Identify which cell holds the provided text, then report its [X, Y] central coordinate. 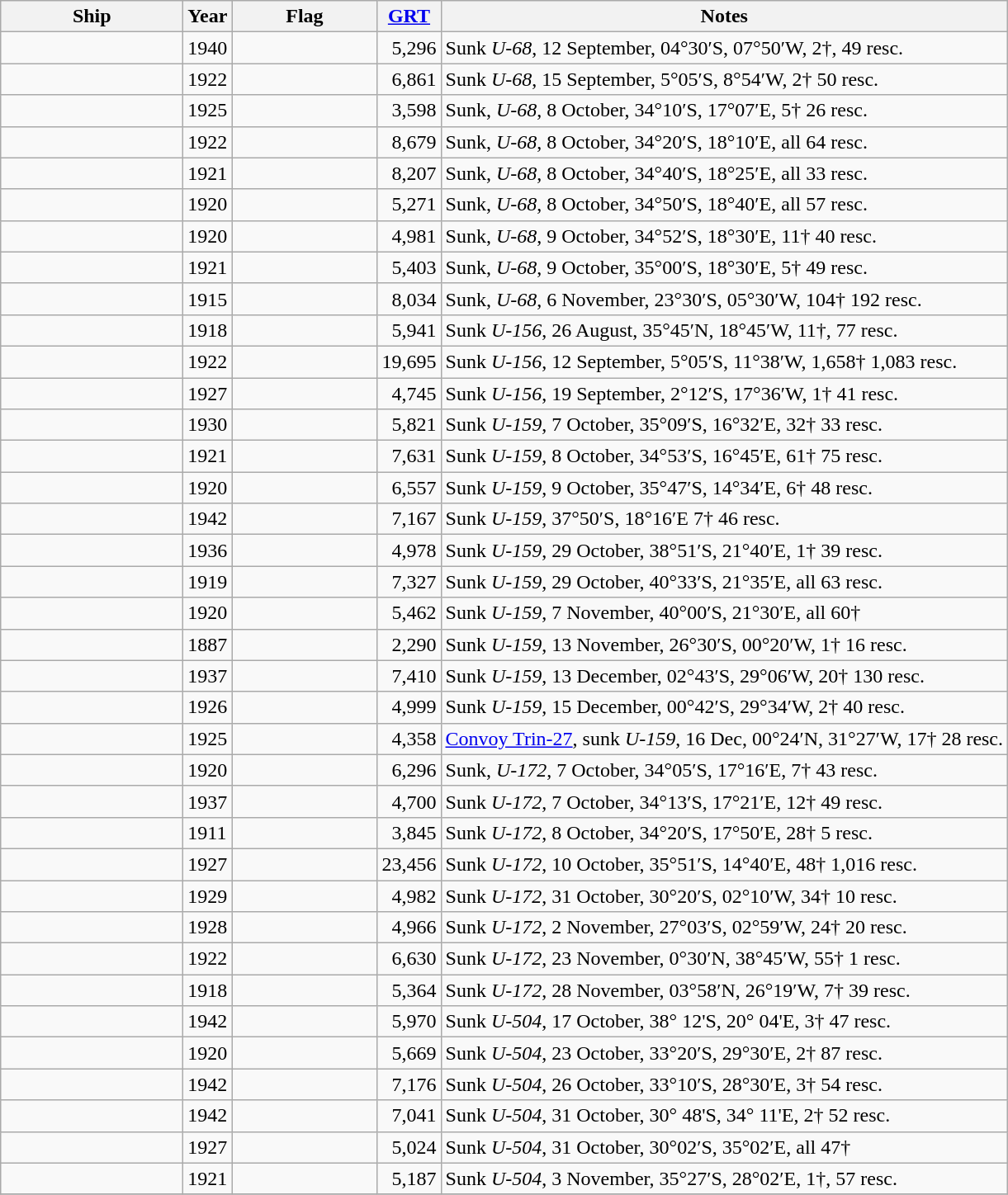
Sunk U-172, 28 November, 03°58′N, 26°19′W, 7† 39 resc. [725, 990]
1887 [208, 645]
7,631 [409, 456]
8,679 [409, 142]
5,462 [409, 613]
5,970 [409, 1022]
3,598 [409, 111]
Sunk U-159, 37°50′S, 18°16′E 7† 46 resc. [725, 519]
Sunk U-504, 23 October, 33°20′S, 29°30′E, 2† 87 resc. [725, 1053]
Sunk, U-172, 7 October, 34°05′S, 17°16′E, 7† 43 resc. [725, 770]
Sunk U-156, 12 September, 5°05′S, 11°38′W, 1,658† 1,083 resc. [725, 361]
Flag [305, 17]
Convoy Trin-27, sunk U-159, 16 Dec, 00°24′N, 31°27′W, 17† 28 resc. [725, 739]
Sunk, U-68, 6 November, 23°30′S, 05°30′W, 104† 192 resc. [725, 299]
1936 [208, 550]
1915 [208, 299]
1940 [208, 48]
Sunk U-504, 3 November, 35°27′S, 28°02′E, 1†, 57 resc. [725, 1178]
Sunk U-172, 8 October, 34°20′S, 17°50′E, 28† 5 resc. [725, 833]
5,669 [409, 1053]
Sunk, U-68, 9 October, 34°52′S, 18°30′E, 11† 40 resc. [725, 236]
Sunk U-159, 7 November, 40°00′S, 21°30′E, all 60† [725, 613]
5,271 [409, 205]
4,745 [409, 394]
Sunk, U-68, 8 October, 34°20′S, 18°10′E, all 64 resc. [725, 142]
6,557 [409, 488]
Sunk U-504, 17 October, 38° 12'S, 20° 04'E, 3† 47 resc. [725, 1022]
Sunk U-159, 29 October, 40°33′S, 21°35′E, all 63 resc. [725, 582]
5,296 [409, 48]
5,403 [409, 267]
Sunk U-172, 7 October, 34°13′S, 17°21′E, 12† 49 resc. [725, 801]
Sunk U-159, 13 December, 02°43′S, 29°06′W, 20† 130 resc. [725, 676]
Sunk U-159, 29 October, 38°51′S, 21°40′E, 1† 39 resc. [725, 550]
Sunk U-504, 26 October, 33°10′S, 28°30′E, 3† 54 resc. [725, 1084]
Sunk U-159, 13 November, 26°30′S, 00°20′W, 1† 16 resc. [725, 645]
4,358 [409, 739]
Sunk U-159, 15 December, 00°42′S, 29°34′W, 2† 40 resc. [725, 707]
7,327 [409, 582]
23,456 [409, 864]
5,821 [409, 425]
Sunk, U-68, 8 October, 34°40′S, 18°25′E, all 33 resc. [725, 173]
7,410 [409, 676]
4,999 [409, 707]
6,296 [409, 770]
7,041 [409, 1116]
Sunk U-172, 23 November, 0°30′N, 38°45′W, 55† 1 resc. [725, 959]
1911 [208, 833]
Sunk U-504, 31 October, 30°02′S, 35°02′E, all 47† [725, 1147]
4,966 [409, 928]
19,695 [409, 361]
Ship [92, 17]
5,941 [409, 330]
5,024 [409, 1147]
Sunk U-172, 10 October, 35°51′S, 14°40′E, 48† 1,016 resc. [725, 864]
4,700 [409, 801]
Sunk U-172, 31 October, 30°20′S, 02°10′W, 34† 10 resc. [725, 895]
Sunk U-156, 19 September, 2°12′S, 17°36′W, 1† 41 resc. [725, 394]
4,981 [409, 236]
1930 [208, 425]
Sunk U-504, 31 October, 30° 48'S, 34° 11'E, 2† 52 resc. [725, 1116]
8,034 [409, 299]
Sunk U-68, 15 September, 5°05′S, 8°54′W, 2† 50 resc. [725, 79]
5,187 [409, 1178]
1926 [208, 707]
1928 [208, 928]
Sunk U-68, 12 September, 04°30′S, 07°50′W, 2†, 49 resc. [725, 48]
Sunk, U-68, 8 October, 34°10′S, 17°07′E, 5† 26 resc. [725, 111]
1929 [208, 895]
Sunk, U-68, 9 October, 35°00′S, 18°30′E, 5† 49 resc. [725, 267]
7,176 [409, 1084]
Sunk, U-68, 8 October, 34°50′S, 18°40′E, all 57 resc. [725, 205]
6,861 [409, 79]
Sunk U-159, 9 October, 35°47′S, 14°34′E, 6† 48 resc. [725, 488]
3,845 [409, 833]
4,982 [409, 895]
Notes [725, 17]
Sunk U-172, 2 November, 27°03′S, 02°59′W, 24† 20 resc. [725, 928]
4,978 [409, 550]
GRT [409, 17]
6,630 [409, 959]
Sunk U-156, 26 August, 35°45′N, 18°45′W, 11†, 77 resc. [725, 330]
Sunk U-159, 8 October, 34°53′S, 16°45′E, 61† 75 resc. [725, 456]
8,207 [409, 173]
Sunk U-159, 7 October, 35°09′S, 16°32′E, 32† 33 resc. [725, 425]
7,167 [409, 519]
Year [208, 17]
5,364 [409, 990]
2,290 [409, 645]
1919 [208, 582]
